Return the [X, Y] coordinate for the center point of the cell that contains the specified text.  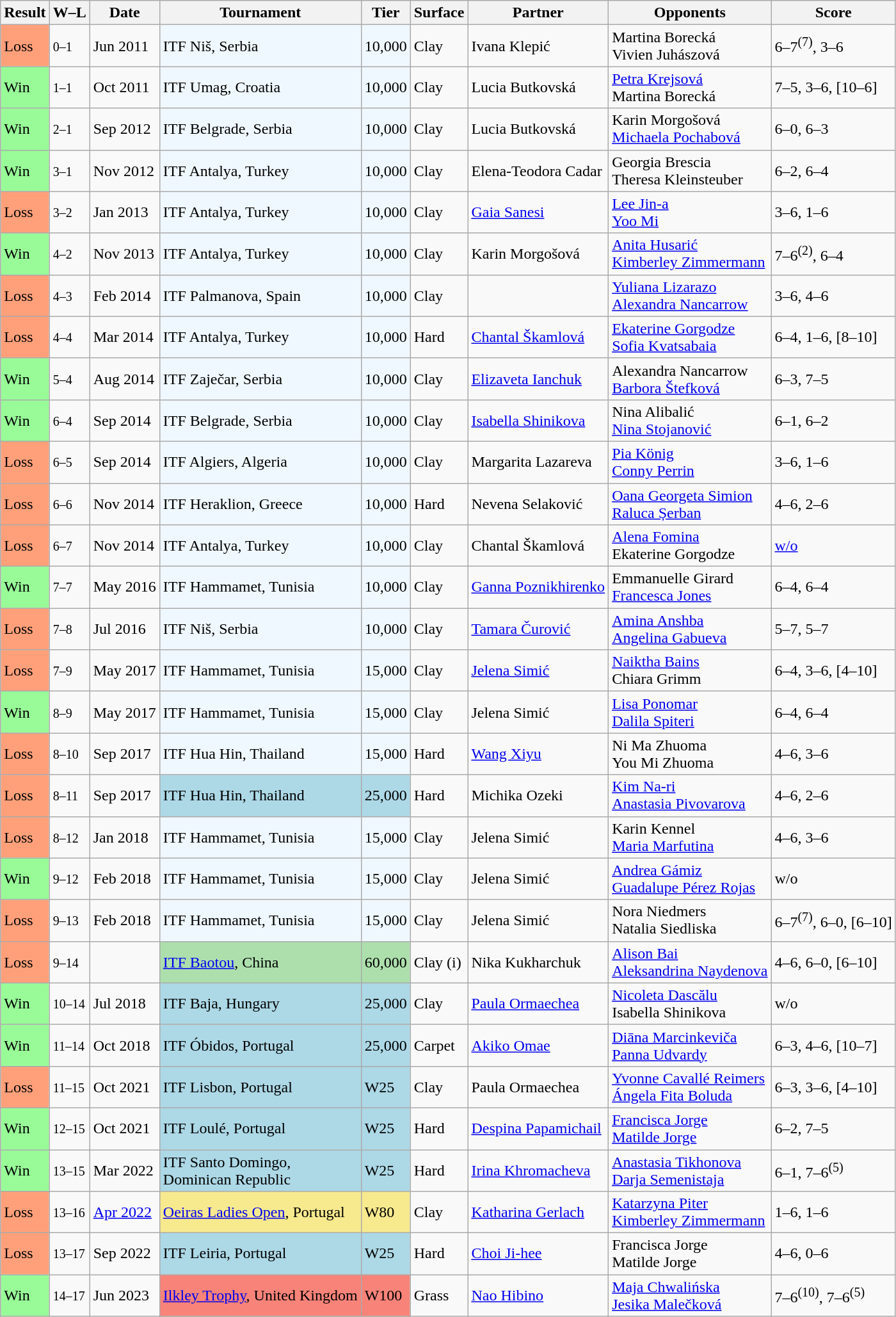
Petra Krejsová Martina Borecká [690, 87]
6–7 [69, 545]
W–L [69, 13]
Jul 2016 [124, 629]
Nov 2012 [124, 170]
Oct 2018 [124, 1045]
ITF Umag, Croatia [260, 87]
14–17 [69, 1296]
ITF Baotou, China [260, 962]
Isabella Shinikova [538, 420]
9–12 [69, 878]
Oct 2011 [124, 87]
Yvonne Cavallé Reimers Ángela Fita Boluda [690, 1087]
8–9 [69, 712]
Karin Kennel Maria Marfutina [690, 837]
6–4 [69, 420]
Margarita Lazareva [538, 462]
6–1, 7–6(5) [833, 1170]
ITF Zaječar, Serbia [260, 379]
Tournament [260, 13]
Jun 2023 [124, 1296]
4–4 [69, 337]
Jul 2018 [124, 1004]
Feb 2014 [124, 296]
6–4, 1–6, [8–10] [833, 337]
7–6(10), 7–6(5) [833, 1296]
Nevena Selaković [538, 503]
Alexandra Nancarrow Barbora Štefková [690, 379]
Anita Husarić Kimberley Zimmermann [690, 254]
Alena Fomina Ekaterine Gorgodze [690, 545]
7–5, 3–6, [10–6] [833, 87]
Nao Hibino [538, 1296]
Oeiras Ladies Open, Portugal [260, 1213]
Ganna Poznikhirenko [538, 588]
ITF Palmanova, Spain [260, 296]
1–6, 1–6 [833, 1213]
6–3, 3–6, [4–10] [833, 1087]
7–6(2), 6–4 [833, 254]
3–2 [69, 213]
8–11 [69, 795]
Nora Niedmers Natalia Siedliska [690, 921]
Lee Jin-a Yoo Mi [690, 213]
Maja Chwalińska Jesika Malečková [690, 1296]
Ekaterine Gorgodze Sofia Kvatsabaia [690, 337]
4–3 [69, 296]
6–7(7), 3–6 [833, 46]
10–14 [69, 1004]
Katarzyna Piter Kimberley Zimmermann [690, 1213]
Clay (i) [439, 962]
Oana Georgeta Simion Raluca Șerban [690, 503]
60,000 [385, 962]
Nina Alibalić Nina Stojanović [690, 420]
Grass [439, 1296]
Date [124, 13]
3–6, 4–6 [833, 296]
Pia König Conny Perrin [690, 462]
Apr 2022 [124, 1213]
12–15 [69, 1128]
6–6 [69, 503]
Karin Morgošová [538, 254]
6–1, 6–2 [833, 420]
11–14 [69, 1045]
Mar 2022 [124, 1170]
4–6, 6–0, [6–10] [833, 962]
Andrea Gámiz Guadalupe Pérez Rojas [690, 878]
13–16 [69, 1213]
6–2, 6–4 [833, 170]
Ivana Klepić [538, 46]
Jan 2013 [124, 213]
Katharina Gerlach [538, 1213]
Nov 2013 [124, 254]
Tier [385, 13]
Sep 2012 [124, 129]
3–1 [69, 170]
Alison Bai Aleksandrina Naydenova [690, 962]
Yuliana Lizarazo Alexandra Nancarrow [690, 296]
ITF Óbidos, Portugal [260, 1045]
Anastasia Tikhonova Darja Semenistaja [690, 1170]
Jun 2011 [124, 46]
Mar 2014 [124, 337]
13–15 [69, 1170]
Elena-Teodora Cadar [538, 170]
ITF Leiria, Portugal [260, 1254]
Georgia Brescia Theresa Kleinsteuber [690, 170]
Surface [439, 13]
9–13 [69, 921]
9–14 [69, 962]
ITF Lisbon, Portugal [260, 1087]
Choi Ji-hee [538, 1254]
7–8 [69, 629]
Carpet [439, 1045]
ITF Heraklion, Greece [260, 503]
0–1 [69, 46]
6–3, 4–6, [10–7] [833, 1045]
ITF Algiers, Algeria [260, 462]
W80 [385, 1213]
Gaia Sanesi [538, 213]
7–7 [69, 588]
6–3, 7–5 [833, 379]
6–0, 6–3 [833, 129]
8–12 [69, 837]
6–2, 7–5 [833, 1128]
11–15 [69, 1087]
4–6, 0–6 [833, 1254]
4–2 [69, 254]
1–1 [69, 87]
Jan 2018 [124, 837]
Diāna Marcinkeviča Panna Udvardy [690, 1045]
Sep 2022 [124, 1254]
ITF Loulé, Portugal [260, 1128]
W100 [385, 1296]
Karin Morgošová Michaela Pochabová [690, 129]
Despina Papamichail [538, 1128]
2–1 [69, 129]
7–9 [69, 671]
Ilkley Trophy, United Kingdom [260, 1296]
Irina Khromacheva [538, 1170]
13–17 [69, 1254]
Ni Ma Zhuoma You Mi Zhuoma [690, 754]
8–10 [69, 754]
Nika Kukharchuk [538, 962]
Amina Anshba Angelina Gabueva [690, 629]
Result [25, 13]
Naiktha Bains Chiara Grimm [690, 671]
Score [833, 13]
ITF Santo Domingo, Dominican Republic [260, 1170]
6–4, 3–6, [4–10] [833, 671]
5–7, 5–7 [833, 629]
Akiko Omae [538, 1045]
Michika Ozeki [538, 795]
Tamara Čurović [538, 629]
6–5 [69, 462]
ITF Baja, Hungary [260, 1004]
Wang Xiyu [538, 754]
Lisa Ponomar Dalila Spiteri [690, 712]
Aug 2014 [124, 379]
Martina Borecká Vivien Juhászová [690, 46]
6–7(7), 6–0, [6–10] [833, 921]
5–4 [69, 379]
May 2016 [124, 588]
Opponents [690, 13]
Kim Na-ri Anastasia Pivovarova [690, 795]
Partner [538, 13]
Emmanuelle Girard Francesca Jones [690, 588]
Nicoleta Dascălu Isabella Shinikova [690, 1004]
Elizaveta Ianchuk [538, 379]
